Locate the cell with the specified text and output its (X, Y) center coordinate. 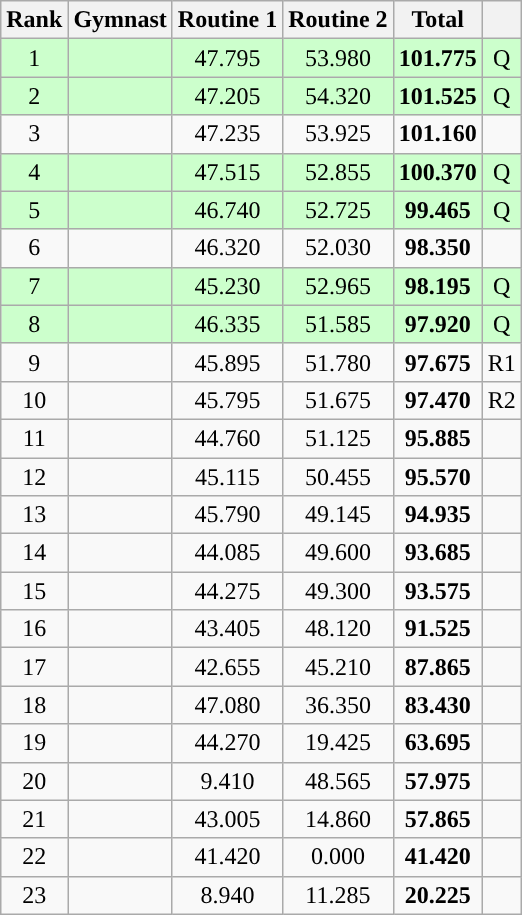
20 (34, 781)
6 (34, 248)
22 (34, 857)
15 (34, 591)
49.300 (338, 591)
9 (34, 362)
3 (34, 134)
44.270 (227, 743)
93.575 (438, 591)
47.205 (227, 96)
63.695 (438, 743)
51.780 (338, 362)
9.410 (227, 781)
Routine 2 (338, 20)
51.585 (338, 324)
13 (34, 515)
0.000 (338, 857)
45.210 (338, 667)
51.125 (338, 438)
83.430 (438, 705)
52.855 (338, 172)
51.675 (338, 400)
52.725 (338, 210)
100.370 (438, 172)
57.865 (438, 819)
97.920 (438, 324)
4 (34, 172)
18 (34, 705)
45.895 (227, 362)
1 (34, 58)
53.980 (338, 58)
97.470 (438, 400)
43.005 (227, 819)
87.865 (438, 667)
14 (34, 553)
93.685 (438, 553)
45.795 (227, 400)
46.335 (227, 324)
45.230 (227, 286)
14.860 (338, 819)
49.600 (338, 553)
52.030 (338, 248)
Rank (34, 20)
20.225 (438, 895)
19.425 (338, 743)
17 (34, 667)
8 (34, 324)
12 (34, 477)
101.525 (438, 96)
Gymnast (120, 20)
11 (34, 438)
44.275 (227, 591)
48.120 (338, 629)
46.320 (227, 248)
47.080 (227, 705)
16 (34, 629)
23 (34, 895)
2 (34, 96)
R1 (502, 362)
11.285 (338, 895)
47.515 (227, 172)
10 (34, 400)
R2 (502, 400)
98.350 (438, 248)
5 (34, 210)
101.160 (438, 134)
36.350 (338, 705)
47.795 (227, 58)
43.405 (227, 629)
Total (438, 20)
45.115 (227, 477)
52.965 (338, 286)
49.145 (338, 515)
95.570 (438, 477)
101.775 (438, 58)
97.675 (438, 362)
98.195 (438, 286)
50.455 (338, 477)
99.465 (438, 210)
94.935 (438, 515)
44.085 (227, 553)
42.655 (227, 667)
48.565 (338, 781)
21 (34, 819)
45.790 (227, 515)
95.885 (438, 438)
57.975 (438, 781)
8.940 (227, 895)
44.760 (227, 438)
53.925 (338, 134)
19 (34, 743)
91.525 (438, 629)
54.320 (338, 96)
46.740 (227, 210)
Routine 1 (227, 20)
7 (34, 286)
47.235 (227, 134)
